Provide the (X, Y) coordinate of the cell's center where the given text is located.  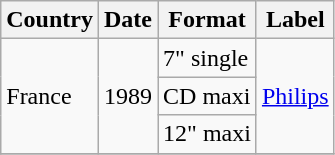
7" single (208, 58)
Format (208, 20)
France (50, 96)
Label (295, 20)
Date (128, 20)
CD maxi (208, 96)
1989 (128, 96)
Country (50, 20)
Philips (295, 96)
12" maxi (208, 134)
